Search for the cell housing the specified text and yield its (X, Y) center coordinate. 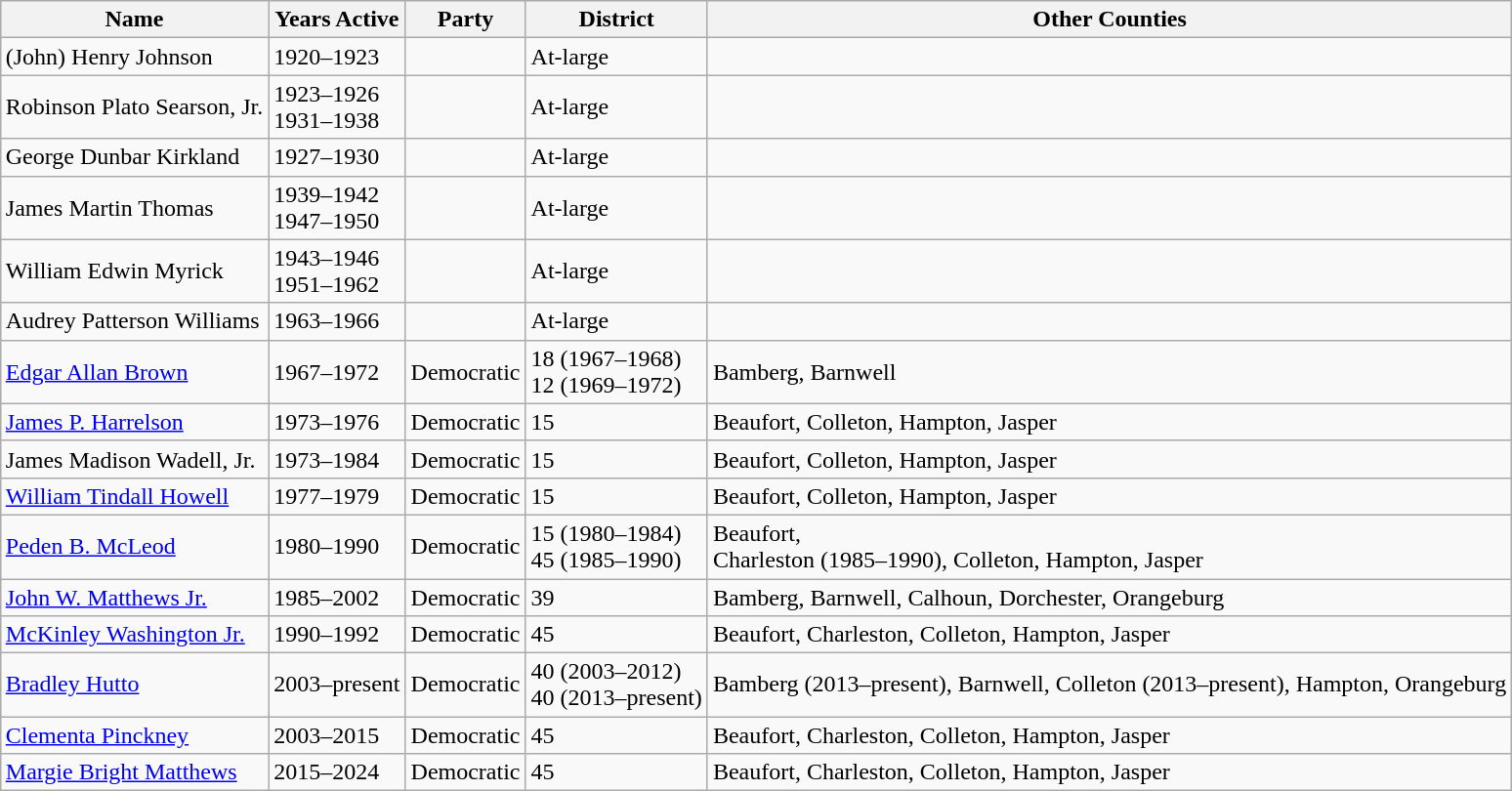
1943–19461951–1962 (337, 271)
40 (2003–2012)40 (2013–present) (616, 686)
39 (616, 597)
William Edwin Myrick (134, 271)
District (616, 20)
18 (1967–1968)12 (1969–1972) (616, 371)
Name (134, 20)
Bamberg, Barnwell, Calhoun, Dorchester, Orangeburg (1110, 597)
William Tindall Howell (134, 496)
Beaufort,Charleston (1985–1990), Colleton, Hampton, Jasper (1110, 547)
1927–1930 (337, 157)
James P. Harrelson (134, 422)
Margie Bright Matthews (134, 772)
1963–1966 (337, 321)
McKinley Washington Jr. (134, 635)
George Dunbar Kirkland (134, 157)
Peden B. McLeod (134, 547)
1980–1990 (337, 547)
1973–1976 (337, 422)
1920–1923 (337, 57)
Party (465, 20)
Years Active (337, 20)
1923–19261931–1938 (337, 107)
Edgar Allan Brown (134, 371)
Bamberg, Barnwell (1110, 371)
Clementa Pinckney (134, 735)
Robinson Plato Searson, Jr. (134, 107)
Other Counties (1110, 20)
1977–1979 (337, 496)
John W. Matthews Jr. (134, 597)
1939–19421947–1950 (337, 207)
James Martin Thomas (134, 207)
1967–1972 (337, 371)
1985–2002 (337, 597)
1973–1984 (337, 459)
James Madison Wadell, Jr. (134, 459)
Bamberg (2013–present), Barnwell, Colleton (2013–present), Hampton, Orangeburg (1110, 686)
1990–1992 (337, 635)
(John) Henry Johnson (134, 57)
2015–2024 (337, 772)
Bradley Hutto (134, 686)
15 (1980–1984)45 (1985–1990) (616, 547)
Audrey Patterson Williams (134, 321)
2003–present (337, 686)
2003–2015 (337, 735)
